Determine the [x, y] coordinate at the center of the cell enclosing the given text.  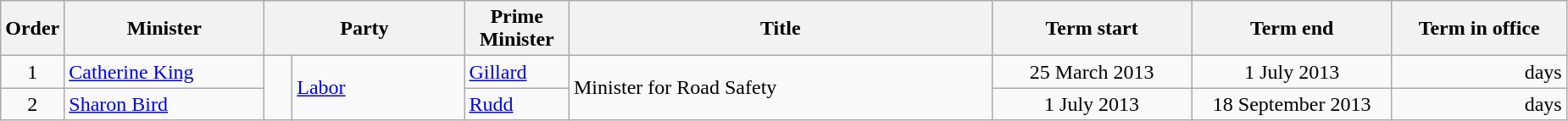
Party [364, 29]
Labor [378, 88]
Rudd [517, 104]
Prime Minister [517, 29]
1 [32, 72]
Catherine King [164, 72]
2 [32, 104]
18 September 2013 [1292, 104]
Sharon Bird [164, 104]
Term in office [1479, 29]
Minister [164, 29]
Title [780, 29]
25 March 2013 [1092, 72]
Gillard [517, 72]
Order [32, 29]
Term end [1292, 29]
Term start [1092, 29]
Minister for Road Safety [780, 88]
